Identify which cell holds the provided text, then report its [x, y] central coordinate. 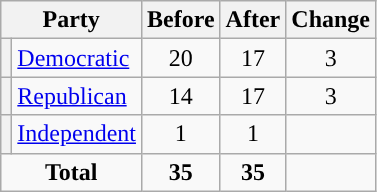
Before [180, 20]
After [253, 20]
Democratic [77, 58]
20 [180, 58]
Republican [77, 96]
Party [72, 20]
Change [331, 20]
Independent [77, 134]
Total [72, 172]
14 [180, 96]
